Determine the [X, Y] coordinate at the center of the cell enclosing the given text.  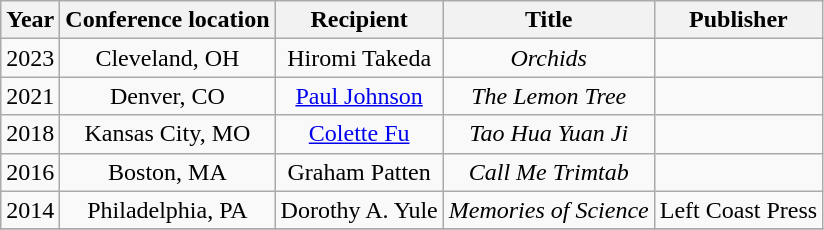
Publisher [738, 20]
Cleveland, OH [168, 58]
Hiromi Takeda [359, 58]
Paul Johnson [359, 96]
Orchids [548, 58]
2021 [30, 96]
Title [548, 20]
2016 [30, 172]
Boston, MA [168, 172]
Memories of Science [548, 210]
Kansas City, MO [168, 134]
Recipient [359, 20]
2014 [30, 210]
Graham Patten [359, 172]
Colette Fu [359, 134]
Call Me Trimtab [548, 172]
2023 [30, 58]
Dorothy A. Yule [359, 210]
The Lemon Tree [548, 96]
Conference location [168, 20]
Philadelphia, PA [168, 210]
2018 [30, 134]
Denver, CO [168, 96]
Year [30, 20]
Left Coast Press [738, 210]
Tao Hua Yuan Ji [548, 134]
